Extract the [X, Y] coordinate from the center of the cell holding the provided text.  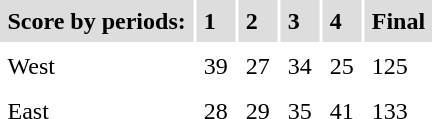
25 [342, 66]
Score by periods: [96, 21]
West [96, 66]
4 [342, 21]
27 [258, 66]
39 [216, 66]
2 [258, 21]
3 [300, 21]
Final [398, 21]
125 [398, 66]
34 [300, 66]
1 [216, 21]
